Locate the cell with the specified text and output its (X, Y) center coordinate. 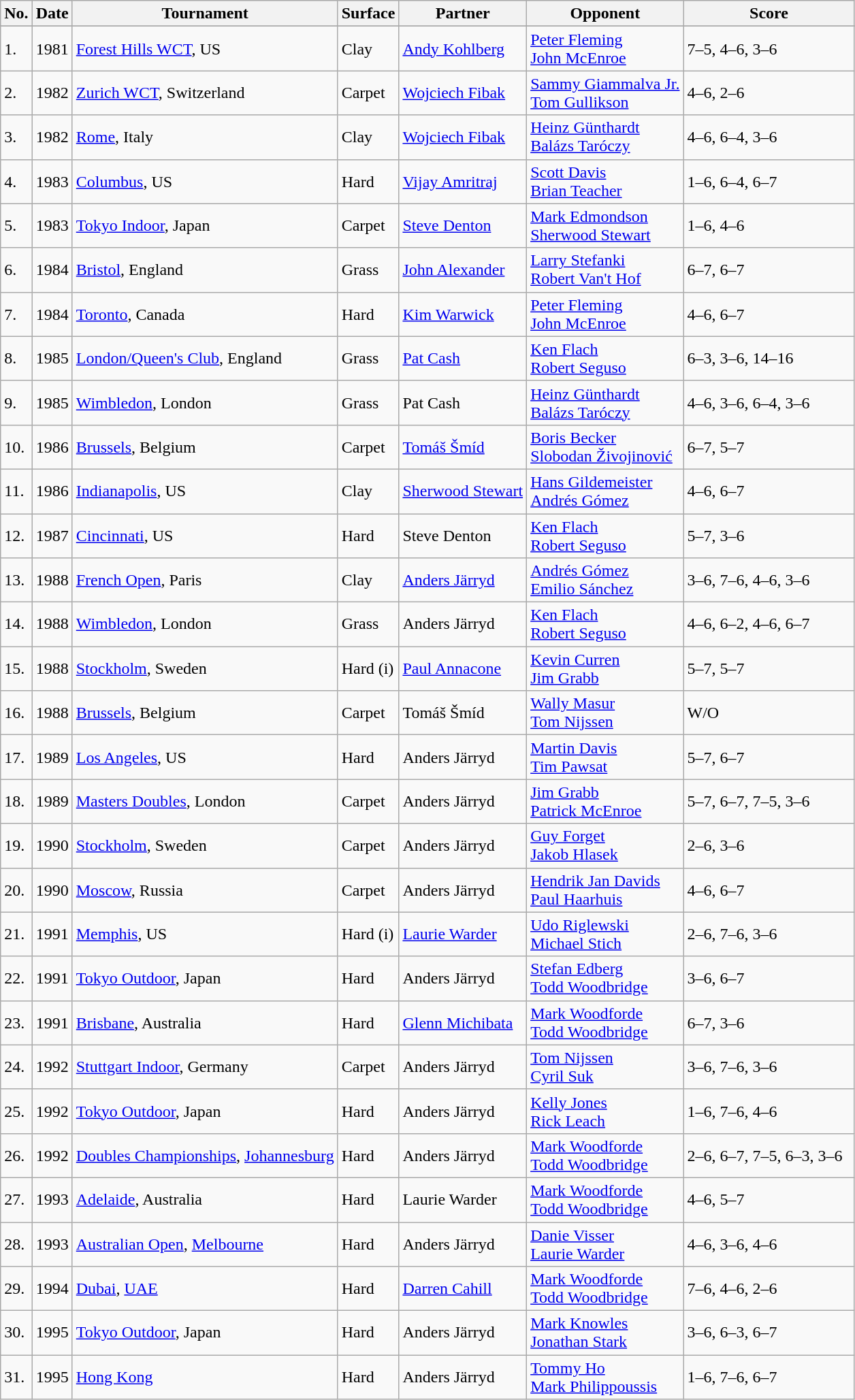
1. (16, 49)
Udo Riglewski Michael Stich (605, 934)
3–6, 6–3, 6–7 (769, 1333)
19. (16, 845)
London/Queen's Club, England (205, 358)
Andrés Gómez Emilio Sánchez (605, 580)
Dubai, UAE (205, 1289)
1–6, 4–6 (769, 226)
4–6, 3–6, 6–4, 3–6 (769, 403)
Kim Warwick (463, 314)
5–7, 6–7 (769, 757)
Paul Annacone (463, 668)
Toronto, Canada (205, 314)
1987 (52, 535)
5–7, 3–6 (769, 535)
6–7, 5–7 (769, 446)
Rome, Italy (205, 137)
4–6, 6–4, 3–6 (769, 137)
2–6, 7–6, 3–6 (769, 934)
2. (16, 93)
Moscow, Russia (205, 890)
Masters Doubles, London (205, 802)
15. (16, 668)
Boris Becker Slobodan Živojinović (605, 446)
Stefan Edberg Todd Woodbridge (605, 979)
1994 (52, 1289)
1–6, 6–4, 6–7 (769, 181)
Mark Edmondson Sherwood Stewart (605, 226)
7–6, 4–6, 2–6 (769, 1289)
17. (16, 757)
Darren Cahill (463, 1289)
18. (16, 802)
5. (16, 226)
8. (16, 358)
Bristol, England (205, 270)
Sammy Giammalva Jr. Tom Gullikson (605, 93)
Mark Knowles Jonathan Stark (605, 1333)
7. (16, 314)
Andy Kohlberg (463, 49)
16. (16, 713)
Partner (463, 14)
26. (16, 1156)
Cincinnati, US (205, 535)
24. (16, 1067)
Guy Forget Jakob Hlasek (605, 845)
6–3, 3–6, 14–16 (769, 358)
4–6, 2–6 (769, 93)
Glenn Michibata (463, 1022)
20. (16, 890)
Hendrik Jan Davids Paul Haarhuis (605, 890)
12. (16, 535)
1–6, 7–6, 6–7 (769, 1378)
4–6, 5–7 (769, 1199)
Jim Grabb Patrick McEnroe (605, 802)
W/O (769, 713)
Columbus, US (205, 181)
John Alexander (463, 270)
2–6, 3–6 (769, 845)
4–6, 6–2, 4–6, 6–7 (769, 625)
13. (16, 580)
3–6, 7–6, 3–6 (769, 1067)
1981 (52, 49)
4. (16, 181)
Scott Davis Brian Teacher (605, 181)
21. (16, 934)
Kevin Curren Jim Grabb (605, 668)
Indianapolis, US (205, 491)
Doubles Championships, Johannesburg (205, 1156)
Australian Open, Melbourne (205, 1244)
Tom Nijssen Cyril Suk (605, 1067)
Wally Masur Tom Nijssen (605, 713)
Surface (368, 14)
14. (16, 625)
Tournament (205, 14)
Vijay Amritraj (463, 181)
Tommy Ho Mark Philippoussis (605, 1378)
Opponent (605, 14)
2–6, 6–7, 7–5, 6–3, 3–6 (769, 1156)
29. (16, 1289)
Brisbane, Australia (205, 1022)
1–6, 7–6, 4–6 (769, 1111)
Sherwood Stewart (463, 491)
30. (16, 1333)
Memphis, US (205, 934)
3. (16, 137)
5–7, 6–7, 7–5, 3–6 (769, 802)
Larry Stefanki Robert Van't Hof (605, 270)
3–6, 7–6, 4–6, 3–6 (769, 580)
Kelly Jones Rick Leach (605, 1111)
5–7, 5–7 (769, 668)
Forest Hills WCT, US (205, 49)
No. (16, 14)
10. (16, 446)
Date (52, 14)
7–5, 4–6, 3–6 (769, 49)
31. (16, 1378)
Danie Visser Laurie Warder (605, 1244)
Los Angeles, US (205, 757)
25. (16, 1111)
French Open, Paris (205, 580)
Score (769, 14)
Stuttgart Indoor, Germany (205, 1067)
3–6, 6–7 (769, 979)
Hong Kong (205, 1378)
9. (16, 403)
11. (16, 491)
22. (16, 979)
28. (16, 1244)
Hans Gildemeister Andrés Gómez (605, 491)
23. (16, 1022)
6–7, 6–7 (769, 270)
Martin Davis Tim Pawsat (605, 757)
6–7, 3–6 (769, 1022)
Adelaide, Australia (205, 1199)
4–6, 3–6, 4–6 (769, 1244)
Zurich WCT, Switzerland (205, 93)
6. (16, 270)
Tokyo Indoor, Japan (205, 226)
27. (16, 1199)
